Scan for the cell matching the given text and deliver its (X, Y) coordinate at center. 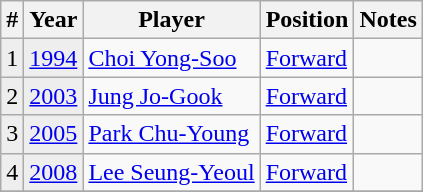
4 (12, 172)
1994 (54, 58)
Jung Jo-Gook (172, 96)
Lee Seung-Yeoul (172, 172)
2 (12, 96)
3 (12, 134)
Year (54, 20)
2008 (54, 172)
Park Chu-Young (172, 134)
Position (307, 20)
Player (172, 20)
Notes (388, 20)
2003 (54, 96)
# (12, 20)
1 (12, 58)
2005 (54, 134)
Choi Yong-Soo (172, 58)
